Provide the (x, y) coordinate of the cell's center where the given text is located.  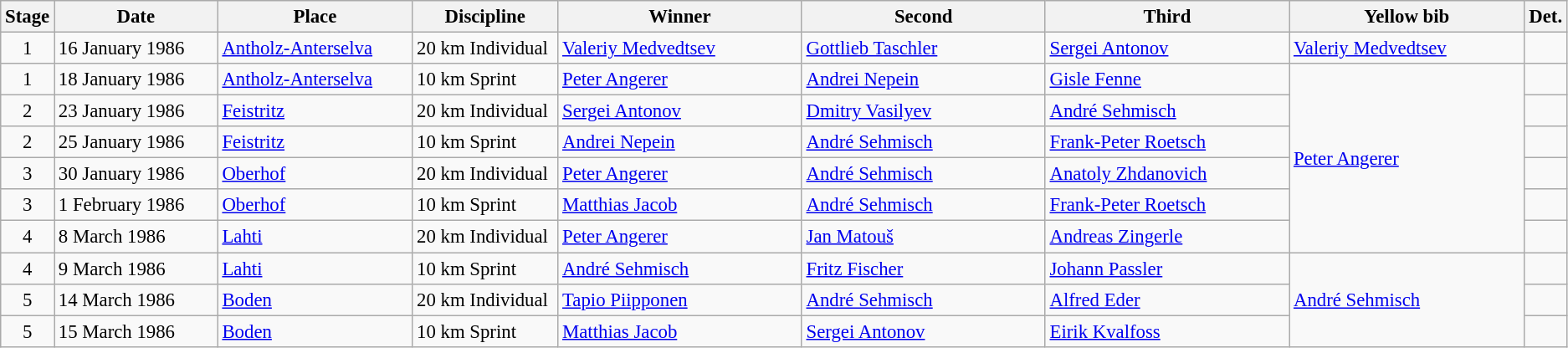
Johann Passler (1166, 269)
Date (136, 17)
Second (924, 17)
Stage (28, 17)
14 March 1986 (136, 299)
Alfred Eder (1166, 299)
25 January 1986 (136, 142)
8 March 1986 (136, 237)
1 February 1986 (136, 205)
30 January 1986 (136, 174)
23 January 1986 (136, 111)
Third (1166, 17)
16 January 1986 (136, 49)
Dmitry Vasilyev (924, 111)
Andreas Zingerle (1166, 237)
Fritz Fischer (924, 269)
9 March 1986 (136, 269)
Eirik Kvalfoss (1166, 331)
15 March 1986 (136, 331)
Det. (1546, 17)
Anatoly Zhdanovich (1166, 174)
Yellow bib (1407, 17)
Gisle Fenne (1166, 79)
18 January 1986 (136, 79)
Gottlieb Taschler (924, 49)
Jan Matouš (924, 237)
Place (315, 17)
Winner (680, 17)
Tapio Piipponen (680, 299)
Discipline (485, 17)
